Locate the cell with the specified text and output its [x, y] center coordinate. 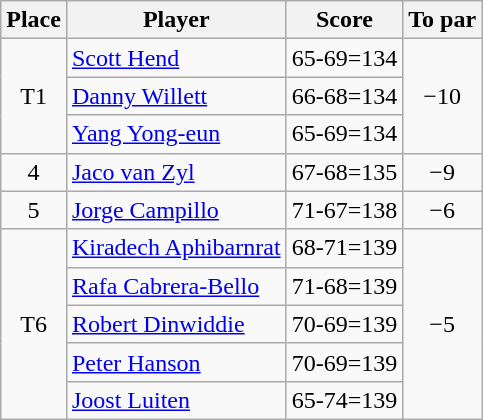
65-74=139 [344, 400]
4 [34, 172]
66-68=134 [344, 96]
68-71=139 [344, 248]
To par [442, 20]
Danny Willett [176, 96]
Yang Yong-eun [176, 134]
Peter Hanson [176, 362]
67-68=135 [344, 172]
5 [34, 210]
Player [176, 20]
−6 [442, 210]
Robert Dinwiddie [176, 324]
T1 [34, 96]
Joost Luiten [176, 400]
Place [34, 20]
71-67=138 [344, 210]
71-68=139 [344, 286]
Scott Hend [176, 58]
−10 [442, 96]
Score [344, 20]
Kiradech Aphibarnrat [176, 248]
Rafa Cabrera-Bello [176, 286]
Jaco van Zyl [176, 172]
T6 [34, 324]
−5 [442, 324]
Jorge Campillo [176, 210]
−9 [442, 172]
